Determine the [X, Y] coordinate at the center of the cell enclosing the given text.  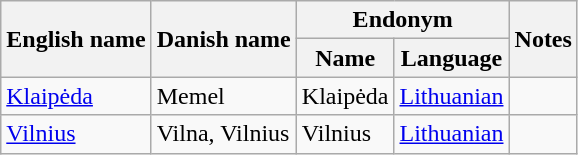
Vilna, Vilnius [224, 134]
Danish name [224, 39]
Notes [543, 39]
Name [345, 58]
Memel [224, 96]
English name [76, 39]
Language [452, 58]
Endonym [402, 20]
